Return the [x, y] coordinate for the center point of the cell that contains the specified text.  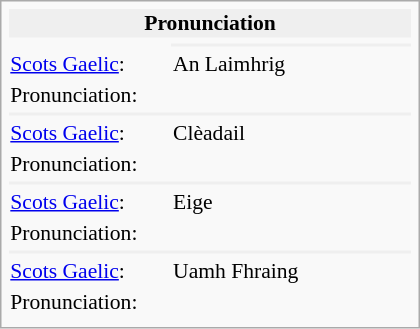
Eige [292, 201]
Pronunciation [210, 23]
Uamh Fhraing [292, 270]
Clèadail [292, 132]
An Laimhrig [292, 63]
